Determine the (X, Y) coordinate at the center of the cell enclosing the given text.  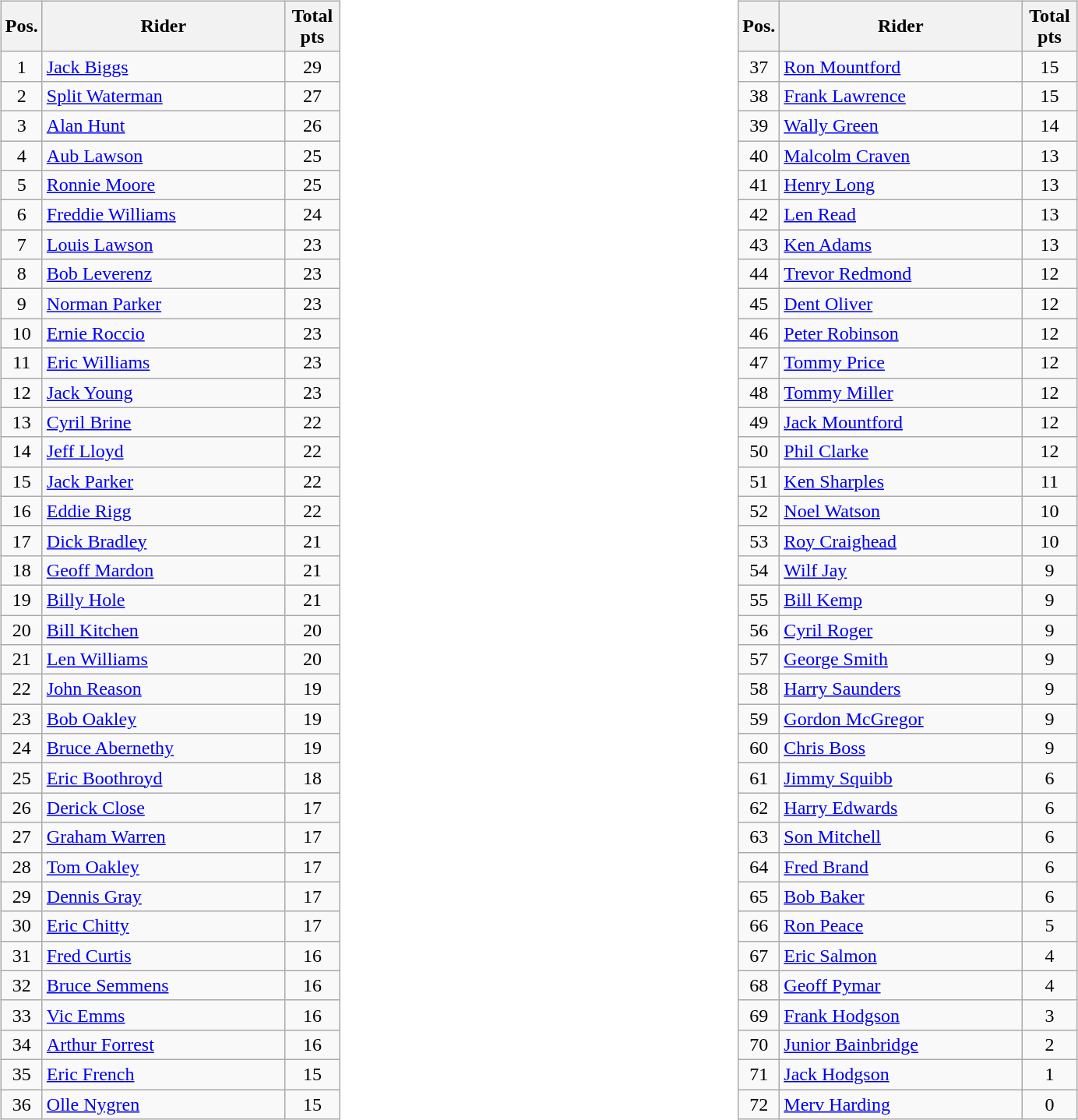
57 (759, 660)
Jeff Lloyd (164, 452)
7 (22, 245)
Derick Close (164, 808)
49 (759, 422)
Dennis Gray (164, 896)
33 (22, 1015)
Geoff Pymar (900, 985)
Split Waterman (164, 96)
45 (759, 304)
Dick Bradley (164, 541)
31 (22, 956)
John Reason (164, 689)
Len Williams (164, 660)
Norman Parker (164, 304)
35 (22, 1074)
42 (759, 215)
Len Read (900, 215)
Ernie Roccio (164, 333)
Trevor Redmond (900, 274)
Ken Sharples (900, 481)
Fred Curtis (164, 956)
43 (759, 245)
55 (759, 600)
Jimmy Squibb (900, 778)
Cyril Brine (164, 422)
72 (759, 1104)
38 (759, 96)
36 (22, 1104)
Billy Hole (164, 600)
40 (759, 155)
Graham Warren (164, 837)
Cyril Roger (900, 630)
Frank Lawrence (900, 96)
Arthur Forrest (164, 1044)
62 (759, 808)
69 (759, 1015)
Son Mitchell (900, 837)
Eric Williams (164, 363)
Merv Harding (900, 1104)
Henry Long (900, 185)
41 (759, 185)
66 (759, 926)
Jack Mountford (900, 422)
37 (759, 66)
63 (759, 837)
47 (759, 363)
Chris Boss (900, 748)
61 (759, 778)
Alan Hunt (164, 125)
Bob Oakley (164, 719)
Eddie Rigg (164, 511)
Geoff Mardon (164, 570)
Vic Emms (164, 1015)
Peter Robinson (900, 333)
Bob Leverenz (164, 274)
64 (759, 867)
Eric Salmon (900, 956)
Tommy Miller (900, 393)
Ron Mountford (900, 66)
Bruce Abernethy (164, 748)
Fred Brand (900, 867)
46 (759, 333)
56 (759, 630)
70 (759, 1044)
Tommy Price (900, 363)
51 (759, 481)
Jack Biggs (164, 66)
30 (22, 926)
Harry Saunders (900, 689)
54 (759, 570)
Eric Chitty (164, 926)
60 (759, 748)
Bill Kitchen (164, 630)
53 (759, 541)
Ronnie Moore (164, 185)
Freddie Williams (164, 215)
0 (1050, 1104)
39 (759, 125)
Eric Boothroyd (164, 778)
Jack Young (164, 393)
Dent Oliver (900, 304)
Malcolm Craven (900, 155)
28 (22, 867)
Jack Hodgson (900, 1074)
George Smith (900, 660)
Ron Peace (900, 926)
Ken Adams (900, 245)
65 (759, 896)
Gordon McGregor (900, 719)
34 (22, 1044)
58 (759, 689)
8 (22, 274)
Harry Edwards (900, 808)
Louis Lawson (164, 245)
Wally Green (900, 125)
Phil Clarke (900, 452)
Bob Baker (900, 896)
71 (759, 1074)
32 (22, 985)
Bruce Semmens (164, 985)
52 (759, 511)
Aub Lawson (164, 155)
59 (759, 719)
Junior Bainbridge (900, 1044)
48 (759, 393)
68 (759, 985)
Frank Hodgson (900, 1015)
Eric French (164, 1074)
Wilf Jay (900, 570)
Jack Parker (164, 481)
Roy Craighead (900, 541)
44 (759, 274)
67 (759, 956)
Bill Kemp (900, 600)
Tom Oakley (164, 867)
50 (759, 452)
Noel Watson (900, 511)
Olle Nygren (164, 1104)
